Return the [x, y] coordinate for the center point of the cell that contains the specified text.  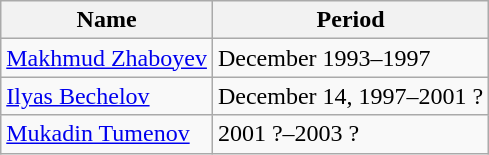
Name [107, 20]
2001 ?–2003 ? [350, 134]
Makhmud Zhaboyev [107, 58]
December 14, 1997–2001 ? [350, 96]
Period [350, 20]
Ilyas Bechelov [107, 96]
December 1993–1997 [350, 58]
Mukadin Tumenov [107, 134]
